For the text-containing cell, return its midpoint in (x, y) coordinate format. 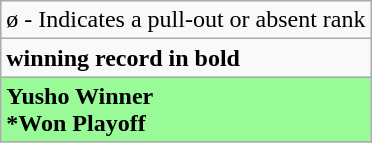
winning record in bold (186, 58)
ø - Indicates a pull-out or absent rank (186, 20)
Yusho Winner*Won Playoff (186, 110)
